Extract the [x, y] coordinate from the center of the cell holding the provided text.  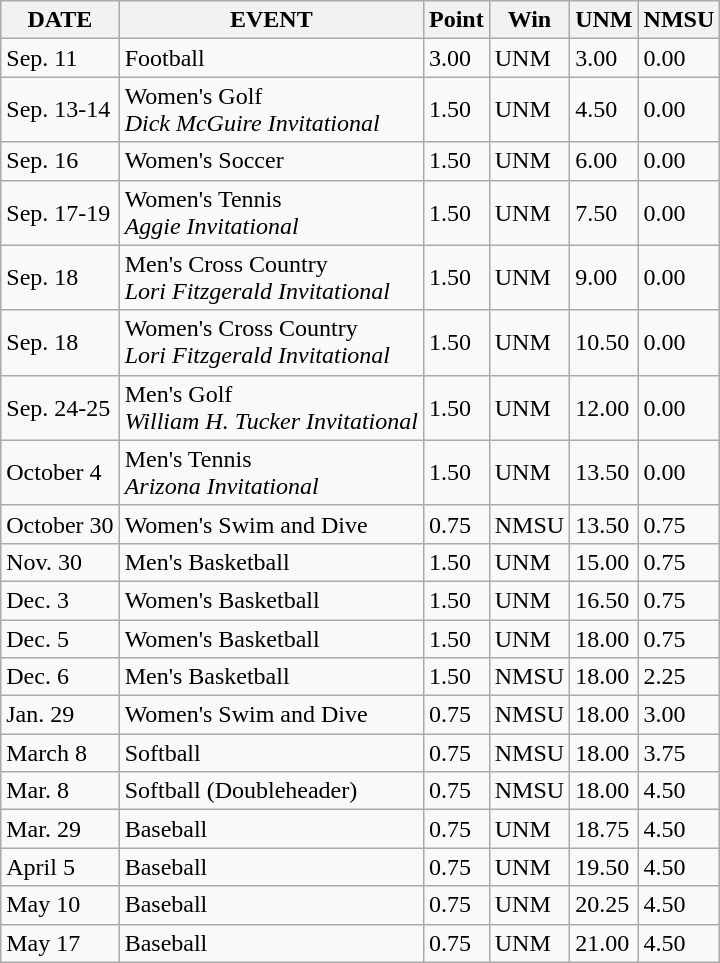
16.50 [604, 600]
Mar. 29 [60, 829]
Win [529, 20]
Football [271, 58]
October 4 [60, 472]
October 30 [60, 524]
9.00 [604, 278]
15.00 [604, 562]
Men's GolfWilliam H. Tucker Invitational [271, 408]
3.75 [679, 753]
May 10 [60, 905]
Dec. 3 [60, 600]
Sep. 17-19 [60, 212]
20.25 [604, 905]
Women's Cross CountryLori Fitzgerald Invitational [271, 342]
Softball (Doubleheader) [271, 791]
Men's Cross CountryLori Fitzgerald Invitational [271, 278]
6.00 [604, 161]
7.50 [604, 212]
April 5 [60, 867]
18.75 [604, 829]
Women's Soccer [271, 161]
Women's GolfDick McGuire Invitational [271, 110]
Men's TennisArizona Invitational [271, 472]
EVENT [271, 20]
21.00 [604, 943]
March 8 [60, 753]
12.00 [604, 408]
Point [456, 20]
Women's TennisAggie Invitational [271, 212]
10.50 [604, 342]
Dec. 6 [60, 677]
Mar. 8 [60, 791]
Sep. 16 [60, 161]
Dec. 5 [60, 639]
Jan. 29 [60, 715]
Softball [271, 753]
Sep. 24-25 [60, 408]
May 17 [60, 943]
Nov. 30 [60, 562]
DATE [60, 20]
Sep. 11 [60, 58]
2.25 [679, 677]
19.50 [604, 867]
Sep. 13-14 [60, 110]
